Return the [x, y] coordinate for the center point of the cell that contains the specified text.  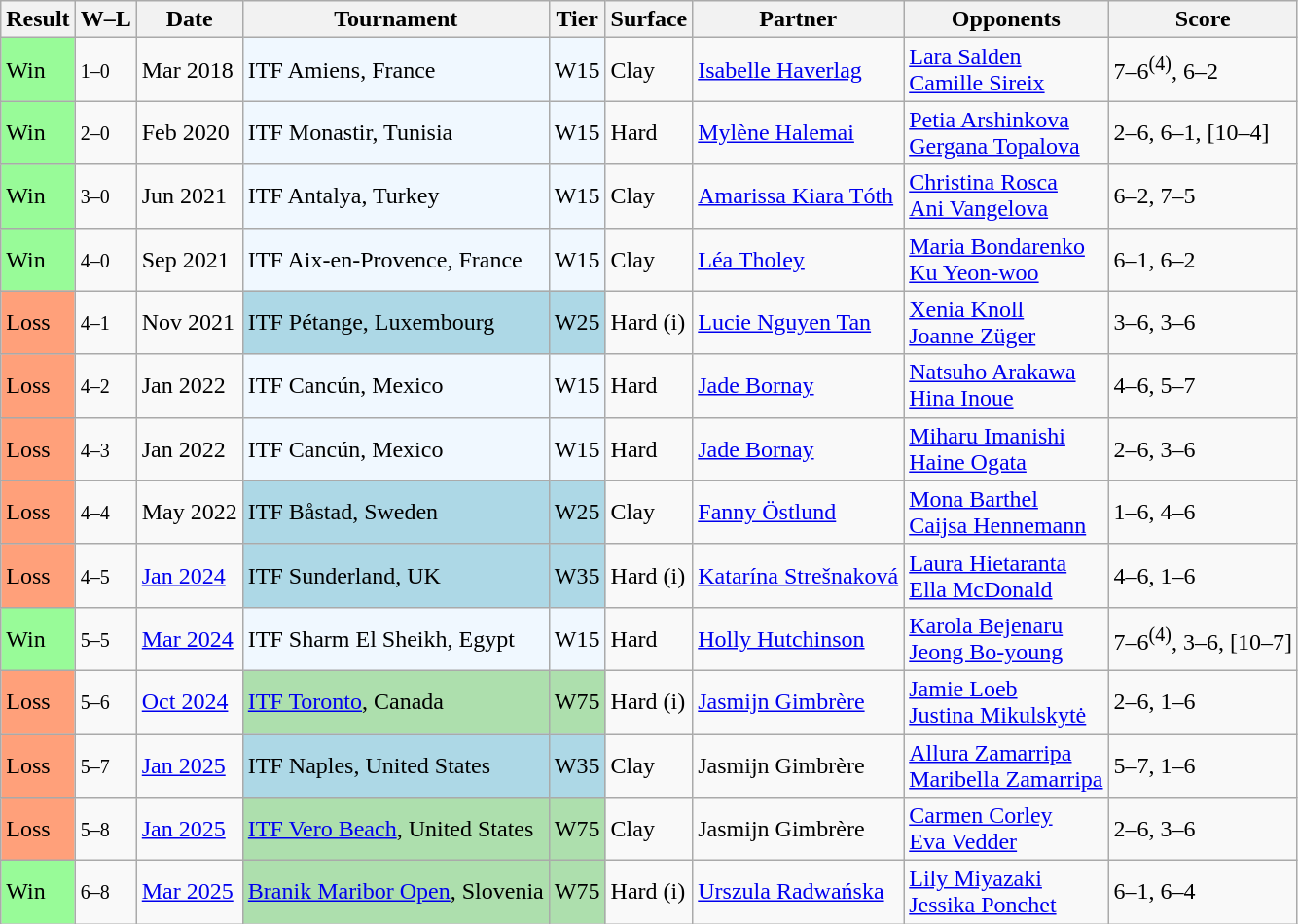
4–4 [105, 512]
Score [1203, 19]
4–3 [105, 449]
Surface [649, 19]
Feb 2020 [189, 132]
2–6, 1–6 [1203, 702]
Jan 2024 [189, 576]
Holly Hutchinson [798, 638]
ITF Pétange, Luxembourg [395, 323]
4–6, 1–6 [1203, 576]
1–0 [105, 70]
ITF Aix-en-Provence, France [395, 259]
W–L [105, 19]
Nov 2021 [189, 323]
Fanny Östlund [798, 512]
Tournament [395, 19]
7–6(4), 3–6, [10–7] [1203, 638]
ITF Antalya, Turkey [395, 196]
Mona Barthel Caijsa Hennemann [1006, 512]
4–1 [105, 323]
ITF Amiens, France [395, 70]
Mar 2024 [189, 638]
1–6, 4–6 [1203, 512]
6–8 [105, 893]
Mylène Halemai [798, 132]
Léa Tholey [798, 259]
ITF Båstad, Sweden [395, 512]
Amarissa Kiara Tóth [798, 196]
3–6, 3–6 [1203, 323]
5–7 [105, 764]
5–7, 1–6 [1203, 764]
5–6 [105, 702]
5–8 [105, 829]
Lara Salden Camille Sireix [1006, 70]
Sep 2021 [189, 259]
Result [38, 19]
Oct 2024 [189, 702]
4–5 [105, 576]
Branik Maribor Open, Slovenia [395, 893]
4–0 [105, 259]
ITF Toronto, Canada [395, 702]
Petia Arshinkova Gergana Topalova [1006, 132]
4–2 [105, 385]
ITF Naples, United States [395, 764]
Allura Zamarripa Maribella Zamarripa [1006, 764]
Natsuho Arakawa Hina Inoue [1006, 385]
Xenia Knoll Joanne Züger [1006, 323]
6–1, 6–4 [1203, 893]
Isabelle Haverlag [798, 70]
Lily Miyazaki Jessika Ponchet [1006, 893]
May 2022 [189, 512]
Lucie Nguyen Tan [798, 323]
Partner [798, 19]
ITF Vero Beach, United States [395, 829]
6–2, 7–5 [1203, 196]
3–0 [105, 196]
Christina Rosca Ani Vangelova [1006, 196]
Mar 2025 [189, 893]
Karola Bejenaru Jeong Bo-young [1006, 638]
2–0 [105, 132]
6–1, 6–2 [1203, 259]
Jamie Loeb Justina Mikulskytė [1006, 702]
Tier [577, 19]
5–5 [105, 638]
Carmen Corley Eva Vedder [1006, 829]
Laura Hietaranta Ella McDonald [1006, 576]
7–6(4), 6–2 [1203, 70]
Mar 2018 [189, 70]
Opponents [1006, 19]
Date [189, 19]
ITF Sunderland, UK [395, 576]
Maria Bondarenko Ku Yeon-woo [1006, 259]
ITF Monastir, Tunisia [395, 132]
Miharu Imanishi Haine Ogata [1006, 449]
ITF Sharm El Sheikh, Egypt [395, 638]
Urszula Radwańska [798, 893]
4–6, 5–7 [1203, 385]
Katarína Strešnaková [798, 576]
2–6, 6–1, [10–4] [1203, 132]
Jun 2021 [189, 196]
